Scan for the cell matching the given text and deliver its [X, Y] coordinate at center. 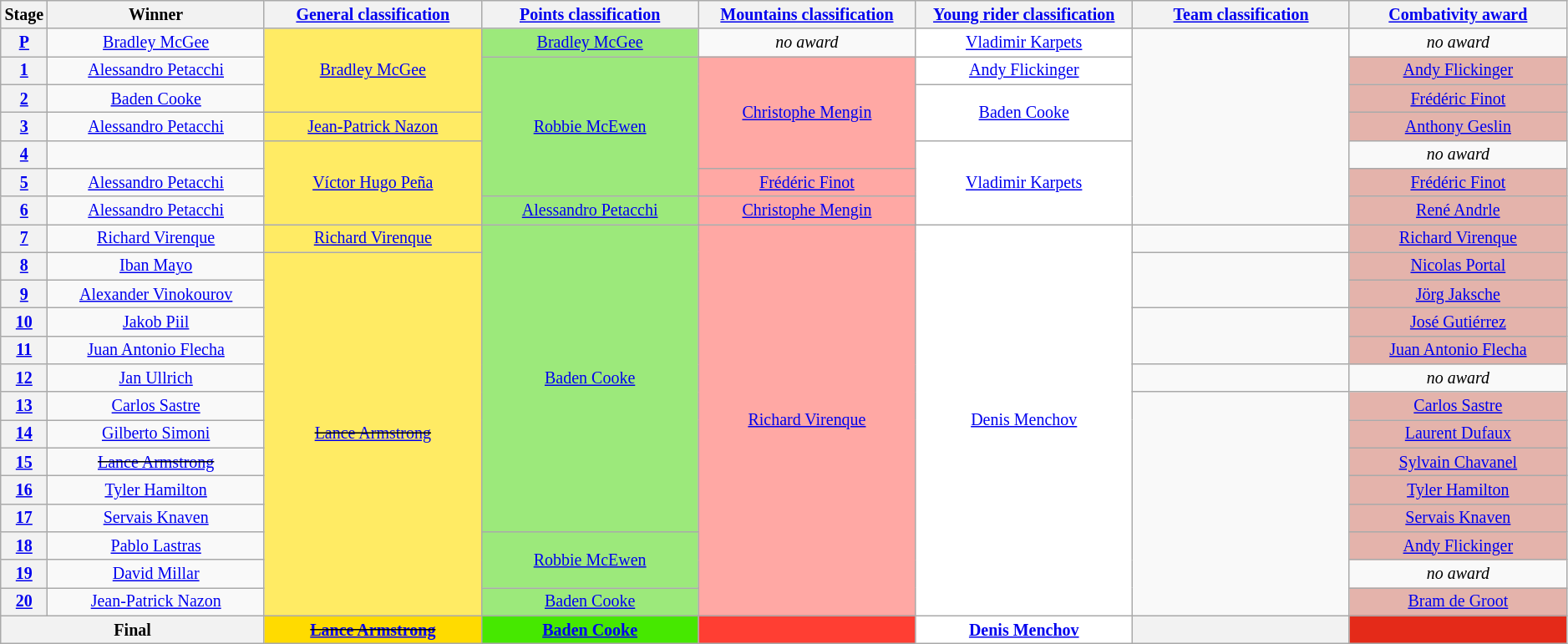
Winner [156, 15]
David Millar [156, 573]
9 [24, 294]
18 [24, 546]
Combativity award [1458, 15]
Jakob Piil [156, 322]
Team classification [1241, 15]
17 [24, 518]
Stage [24, 15]
Víctor Hugo Peña [373, 182]
Bram de Groot [1458, 601]
Pablo Lastras [156, 546]
Sylvain Chavanel [1458, 463]
15 [24, 463]
Laurent Dufaux [1458, 434]
13 [24, 406]
20 [24, 601]
General classification [373, 15]
Final [133, 630]
12 [24, 378]
Alexander Vinokourov [156, 294]
Jan Ullrich [156, 378]
Anthony Geslin [1458, 127]
Iban Mayo [156, 266]
14 [24, 434]
René Andrle [1458, 210]
Jörg Jaksche [1458, 294]
1 [24, 70]
8 [24, 266]
José Gutiérrez [1458, 322]
Gilberto Simoni [156, 434]
10 [24, 322]
3 [24, 127]
Mountains classification [807, 15]
5 [24, 182]
P [24, 43]
19 [24, 573]
2 [24, 99]
11 [24, 351]
4 [24, 154]
7 [24, 239]
Young rider classification [1024, 15]
Nicolas Portal [1458, 266]
Points classification [590, 15]
6 [24, 210]
16 [24, 489]
